Capture the cell that displays the provided text and extract its [X, Y] central coordinate. 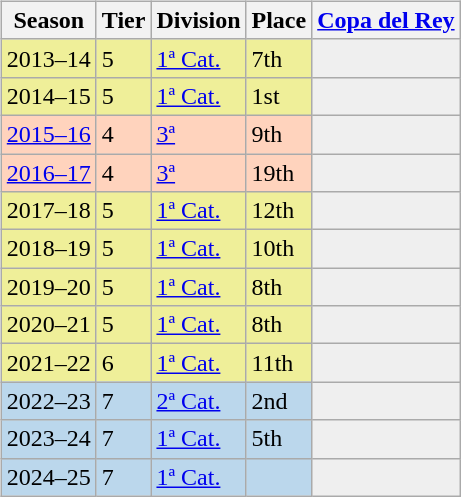
2017–18 [48, 211]
12th [279, 211]
Season [48, 20]
2ª Cat. [198, 401]
2nd [279, 401]
2023–24 [48, 439]
Tier [124, 20]
2022–23 [48, 401]
Copa del Rey [386, 20]
9th [279, 134]
2020–21 [48, 325]
2015–16 [48, 134]
11th [279, 363]
1st [279, 96]
5th [279, 439]
Place [279, 20]
2014–15 [48, 96]
19th [279, 173]
10th [279, 249]
2013–14 [48, 58]
2016–17 [48, 173]
2024–25 [48, 477]
6 [124, 363]
2021–22 [48, 363]
2019–20 [48, 287]
2018–19 [48, 249]
7th [279, 58]
Division [198, 20]
